Locate the cell with the specified text and output its [X, Y] center coordinate. 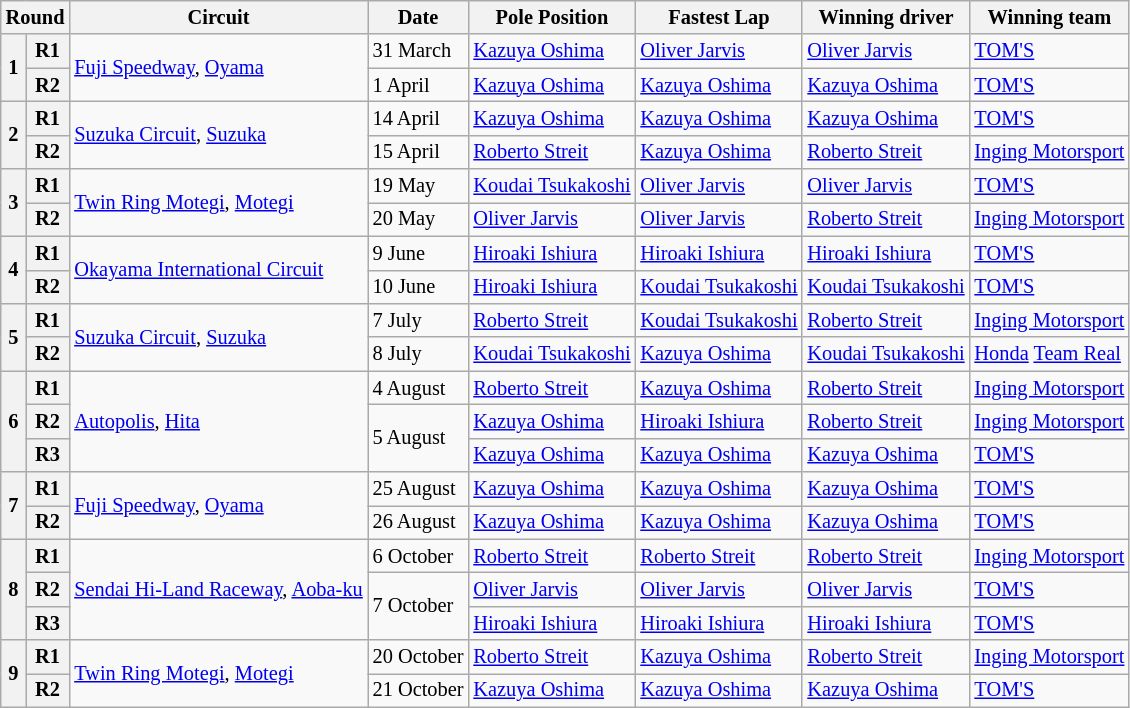
Circuit [218, 17]
Okayama International Circuit [218, 270]
20 May [418, 219]
9 June [418, 253]
21 October [418, 690]
31 March [418, 51]
6 October [418, 556]
9 [14, 674]
25 August [418, 489]
8 July [418, 354]
5 August [418, 438]
19 May [418, 186]
4 [14, 270]
26 August [418, 522]
7 July [418, 320]
4 August [418, 388]
6 [14, 422]
20 October [418, 657]
8 [14, 590]
Winning driver [886, 17]
Sendai Hi-Land Raceway, Aoba-ku [218, 590]
Fastest Lap [718, 17]
1 April [418, 85]
7 [14, 506]
Autopolis, Hita [218, 422]
2 [14, 134]
10 June [418, 287]
3 [14, 202]
1 [14, 68]
5 [14, 336]
Honda Team Real [1049, 354]
Pole Position [552, 17]
7 October [418, 606]
Round [36, 17]
14 April [418, 118]
15 April [418, 152]
Winning team [1049, 17]
Date [418, 17]
